Return [X, Y] of the center of cell containing provided text 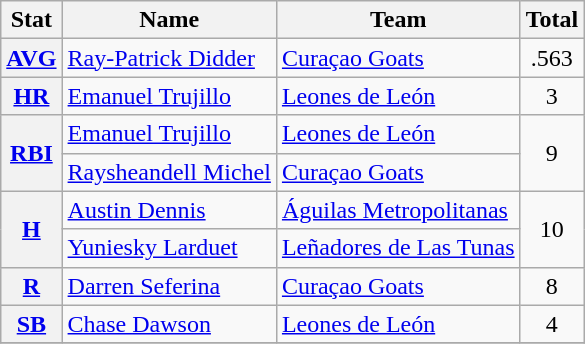
8 [552, 286]
Yuniesky Larduet [169, 248]
Team [398, 20]
Stat [32, 20]
3 [552, 96]
Darren Seferina [169, 286]
Raysheandell Michel [169, 172]
Austin Dennis [169, 210]
Name [169, 20]
HR [32, 96]
9 [552, 153]
4 [552, 324]
Águilas Metropolitanas [398, 210]
SB [32, 324]
AVG [32, 58]
10 [552, 229]
Leñadores de Las Tunas [398, 248]
.563 [552, 58]
Ray-Patrick Didder [169, 58]
Total [552, 20]
H [32, 229]
R [32, 286]
Chase Dawson [169, 324]
RBI [32, 153]
